For the text-containing cell, return its midpoint in [X, Y] coordinate format. 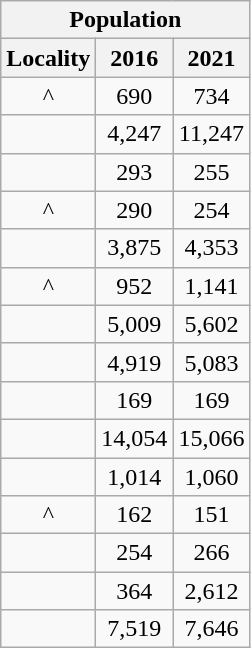
Locality [48, 58]
15,066 [212, 438]
364 [134, 591]
11,247 [212, 134]
7,519 [134, 629]
4,353 [212, 248]
293 [134, 172]
690 [134, 96]
2016 [134, 58]
255 [212, 172]
4,247 [134, 134]
1,060 [212, 477]
952 [134, 286]
2021 [212, 58]
3,875 [134, 248]
734 [212, 96]
2,612 [212, 591]
290 [134, 210]
151 [212, 515]
4,919 [134, 362]
5,602 [212, 324]
7,646 [212, 629]
1,014 [134, 477]
1,141 [212, 286]
5,083 [212, 362]
266 [212, 553]
5,009 [134, 324]
162 [134, 515]
14,054 [134, 438]
Population [126, 20]
